Provide the [x, y] coordinate of the cell's center where the given text is located.  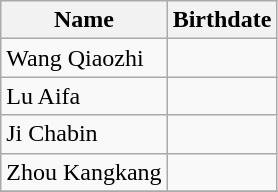
Name [84, 20]
Wang Qiaozhi [84, 58]
Lu Aifa [84, 96]
Birthdate [222, 20]
Zhou Kangkang [84, 172]
Ji Chabin [84, 134]
